Return [x, y] of the center of cell containing provided text 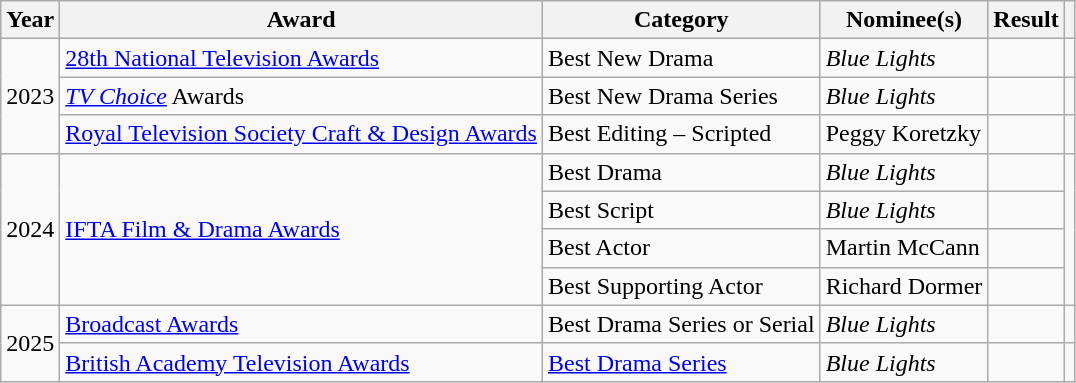
IFTA Film & Drama Awards [302, 229]
28th National Television Awards [302, 58]
Peggy Koretzky [904, 134]
Nominee(s) [904, 20]
Royal Television Society Craft & Design Awards [302, 134]
British Academy Television Awards [302, 362]
Best New Drama Series [681, 96]
Best New Drama [681, 58]
Result [1026, 20]
Best Supporting Actor [681, 286]
TV Choice Awards [302, 96]
Best Actor [681, 248]
Best Drama Series [681, 362]
Year [30, 20]
Best Script [681, 210]
Martin McCann [904, 248]
Richard Dormer [904, 286]
Best Drama Series or Serial [681, 324]
Best Drama [681, 172]
2025 [30, 343]
Best Editing – Scripted [681, 134]
Category [681, 20]
2024 [30, 229]
2023 [30, 96]
Broadcast Awards [302, 324]
Award [302, 20]
